Detect which cell encompasses the target text, then output its [X, Y] center coordinate. 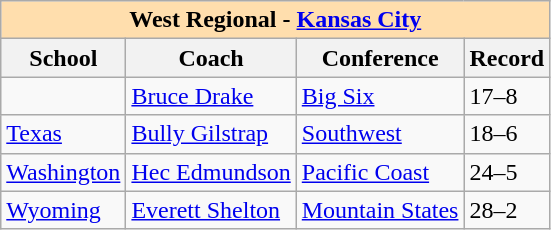
Pacific Coast [380, 172]
Big Six [380, 96]
18–6 [507, 134]
Bully Gilstrap [211, 134]
School [64, 58]
Coach [211, 58]
Mountain States [380, 210]
Washington [64, 172]
West Regional - Kansas City [276, 20]
17–8 [507, 96]
Texas [64, 134]
Conference [380, 58]
Bruce Drake [211, 96]
24–5 [507, 172]
Hec Edmundson [211, 172]
Wyoming [64, 210]
Record [507, 58]
Southwest [380, 134]
28–2 [507, 210]
Everett Shelton [211, 210]
